Search for the cell housing the specified text and yield its [x, y] center coordinate. 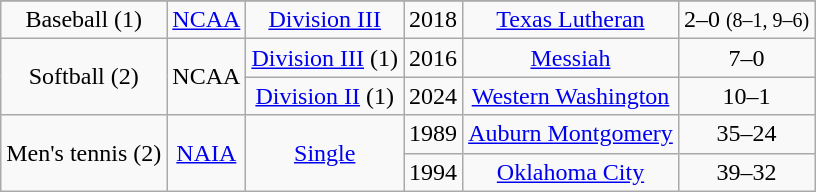
2016 [434, 58]
2–0 (8–1, 9–6) [746, 20]
1989 [434, 134]
NAIA [206, 153]
Division III (1) [325, 58]
Auburn Montgomery [571, 134]
10–1 [746, 96]
Men's tennis (2) [84, 153]
Single [325, 153]
Division II (1) [325, 96]
Messiah [571, 58]
7–0 [746, 58]
2018 [434, 20]
1994 [434, 172]
35–24 [746, 134]
Western Washington [571, 96]
Texas Lutheran [571, 20]
39–32 [746, 172]
2024 [434, 96]
Softball (2) [84, 77]
Oklahoma City [571, 172]
Baseball (1) [84, 20]
Division III [325, 20]
